Search for the cell housing the specified text and yield its (x, y) center coordinate. 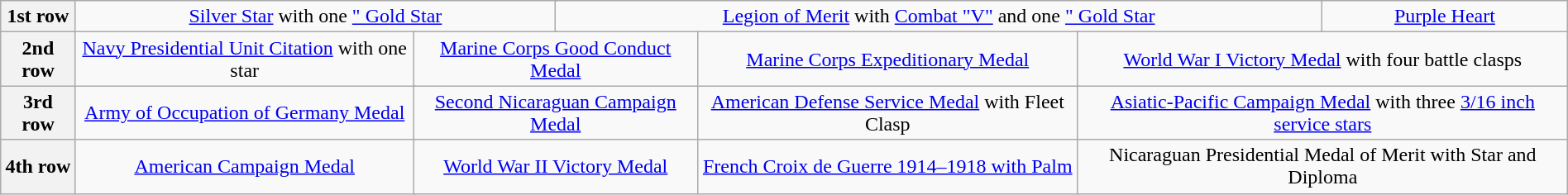
2nd row (38, 59)
Legion of Merit with Combat "V" and one " Gold Star (939, 17)
World War II Victory Medal (556, 167)
Nicaraguan Presidential Medal of Merit with Star and Diploma (1322, 167)
Silver Star with one " Gold Star (316, 17)
French Croix de Guerre 1914–1918 with Palm (887, 167)
Marine Corps Good Conduct Medal (556, 59)
Marine Corps Expeditionary Medal (887, 59)
Navy Presidential Unit Citation with one star (245, 59)
3rd row (38, 112)
Second Nicaraguan Campaign Medal (556, 112)
1st row (38, 17)
Purple Heart (1446, 17)
American Campaign Medal (245, 167)
World War I Victory Medal with four battle clasps (1322, 59)
Asiatic-Pacific Campaign Medal with three 3/16 inch service stars (1322, 112)
4th row (38, 167)
American Defense Service Medal with Fleet Clasp (887, 112)
Army of Occupation of Germany Medal (245, 112)
